Scan for the cell matching the given text and deliver its [x, y] coordinate at center. 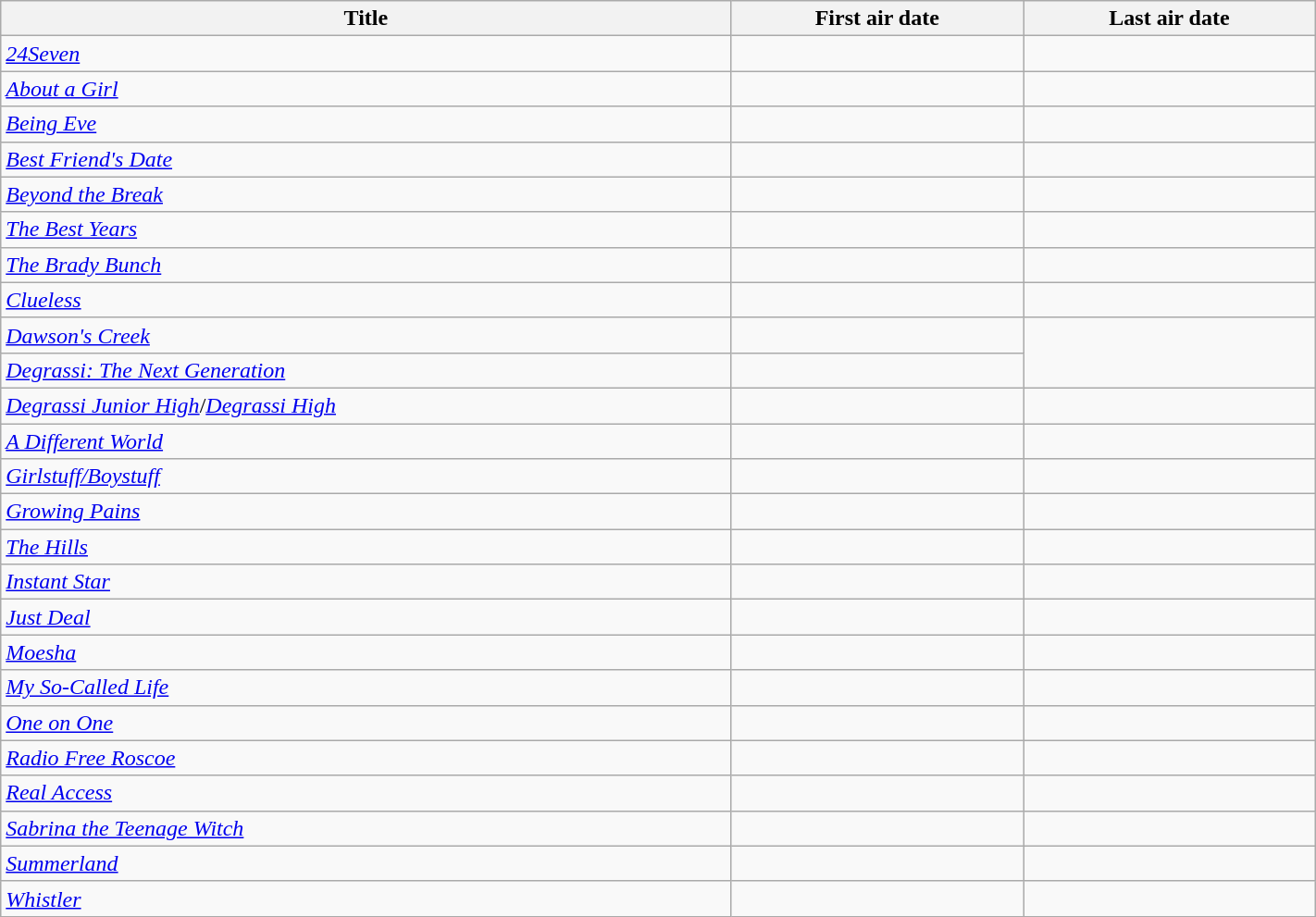
The Best Years [366, 229]
Growing Pains [366, 512]
Last air date [1170, 19]
24Seven [366, 54]
The Brady Bunch [366, 265]
Moesha [366, 652]
Summerland [366, 863]
Being Eve [366, 124]
Sabrina the Teenage Witch [366, 828]
The Hills [366, 547]
Girlstuff/Boystuff [366, 477]
Degrassi: The Next Generation [366, 370]
Radio Free Roscoe [366, 758]
Real Access [366, 793]
Best Friend's Date [366, 159]
About a Girl [366, 89]
Degrassi Junior High/Degrassi High [366, 405]
One on One [366, 723]
Title [366, 19]
A Different World [366, 441]
Just Deal [366, 617]
Beyond the Break [366, 194]
My So-Called Life [366, 688]
Instant Star [366, 582]
First air date [877, 19]
Dawson's Creek [366, 335]
Whistler [366, 898]
Clueless [366, 300]
